Return (x, y) of the center of cell containing provided text 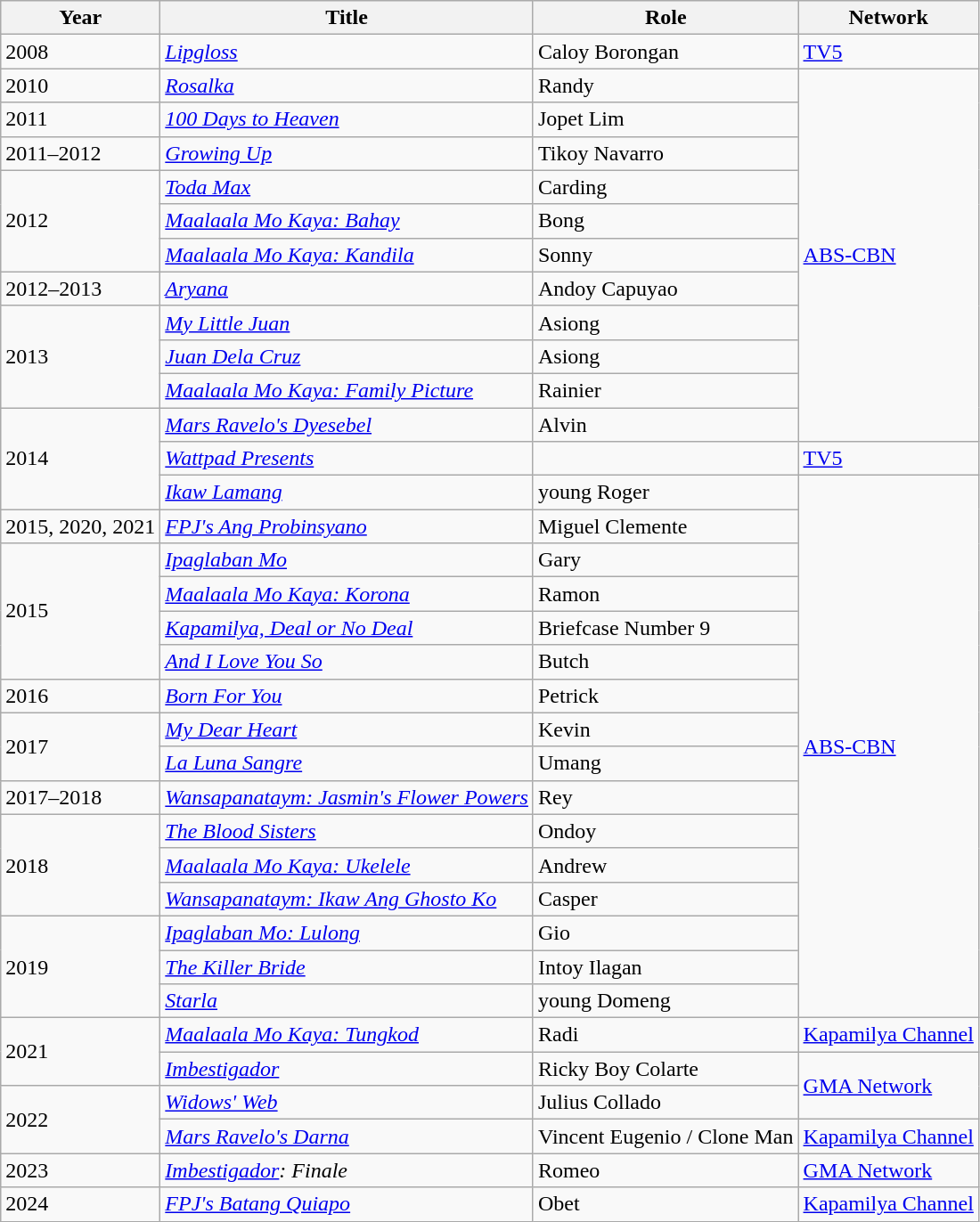
Alvin (666, 425)
Randy (666, 86)
Kapamilya, Deal or No Deal (347, 628)
The Blood Sisters (347, 831)
Radi (666, 1035)
2012 (80, 221)
Gary (666, 560)
Ikaw Lamang (347, 493)
Kevin (666, 729)
Ramon (666, 594)
Obet (666, 1204)
Sonny (666, 255)
Tikoy Navarro (666, 153)
2016 (80, 696)
Casper (666, 899)
Network (888, 18)
2019 (80, 966)
Ipaglaban Mo (347, 560)
Juan Dela Cruz (347, 356)
2015, 2020, 2021 (80, 526)
Andoy Capuyao (666, 289)
Gio (666, 933)
Maalaala Mo Kaya: Korona (347, 594)
Wansapanataym: Ikaw Ang Ghosto Ko (347, 899)
Mars Ravelo's Dyesebel (347, 425)
Briefcase Number 9 (666, 628)
Maalaala Mo Kaya: Kandila (347, 255)
young Roger (666, 493)
And I Love You So (347, 662)
Imbestigador: Finale (347, 1170)
Vincent Eugenio / Clone Man (666, 1136)
2008 (80, 52)
Maalaala Mo Kaya: Ukelele (347, 865)
Jopet Lim (666, 119)
Lipgloss (347, 52)
Imbestigador (347, 1069)
Widows' Web (347, 1103)
Maalaala Mo Kaya: Tungkod (347, 1035)
Rosalka (347, 86)
La Luna Sangre (347, 763)
100 Days to Heaven (347, 119)
2013 (80, 356)
Petrick (666, 696)
Aryana (347, 289)
Andrew (666, 865)
Romeo (666, 1170)
Ondoy (666, 831)
Maalaala Mo Kaya: Bahay (347, 221)
Wansapanataym: Jasmin's Flower Powers (347, 797)
2022 (80, 1120)
Title (347, 18)
Born For You (347, 696)
Miguel Clemente (666, 526)
2023 (80, 1170)
Intoy Ilagan (666, 966)
Role (666, 18)
2011–2012 (80, 153)
2017–2018 (80, 797)
Ricky Boy Colarte (666, 1069)
2012–2013 (80, 289)
2017 (80, 746)
My Little Juan (347, 322)
Ipaglaban Mo: Lulong (347, 933)
Starla (347, 1001)
FPJ's Batang Quiapo (347, 1204)
FPJ's Ang Probinsyano (347, 526)
Julius Collado (666, 1103)
Toda Max (347, 187)
Carding (666, 187)
Maalaala Mo Kaya: Family Picture (347, 390)
2021 (80, 1052)
The Killer Bride (347, 966)
Mars Ravelo's Darna (347, 1136)
2010 (80, 86)
Rey (666, 797)
2018 (80, 865)
Butch (666, 662)
Umang (666, 763)
2014 (80, 459)
Rainier (666, 390)
young Domeng (666, 1001)
Wattpad Presents (347, 459)
Caloy Borongan (666, 52)
2011 (80, 119)
Year (80, 18)
Growing Up (347, 153)
Bong (666, 221)
My Dear Heart (347, 729)
2015 (80, 611)
2024 (80, 1204)
